Scan for the cell matching the given text and deliver its [x, y] coordinate at center. 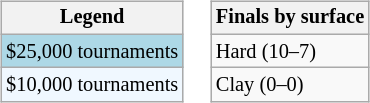
Clay (0–0) [290, 85]
Legend [92, 18]
Finals by surface [290, 18]
$25,000 tournaments [92, 51]
Hard (10–7) [290, 51]
$10,000 tournaments [92, 85]
